Detect which cell encompasses the target text, then output its (X, Y) center coordinate. 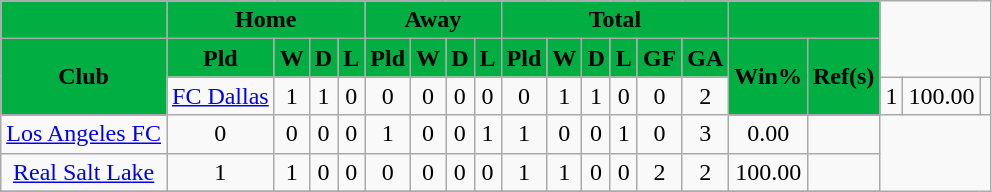
Los Angeles FC (84, 134)
Club (84, 77)
GF (659, 58)
Home (265, 20)
3 (706, 134)
0.00 (768, 134)
FC Dallas (220, 96)
Ref(s) (843, 77)
Win% (768, 77)
Real Salt Lake (84, 172)
Total (615, 20)
GA (706, 58)
Away (433, 20)
